Scan for the cell matching the given text and deliver its [X, Y] coordinate at center. 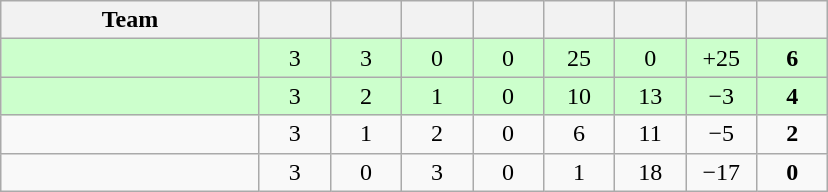
25 [580, 58]
10 [580, 96]
13 [650, 96]
−17 [722, 172]
+25 [722, 58]
−5 [722, 134]
4 [792, 96]
−3 [722, 96]
18 [650, 172]
11 [650, 134]
Team [130, 20]
